Provide the [X, Y] coordinate of the cell's center where the given text is located.  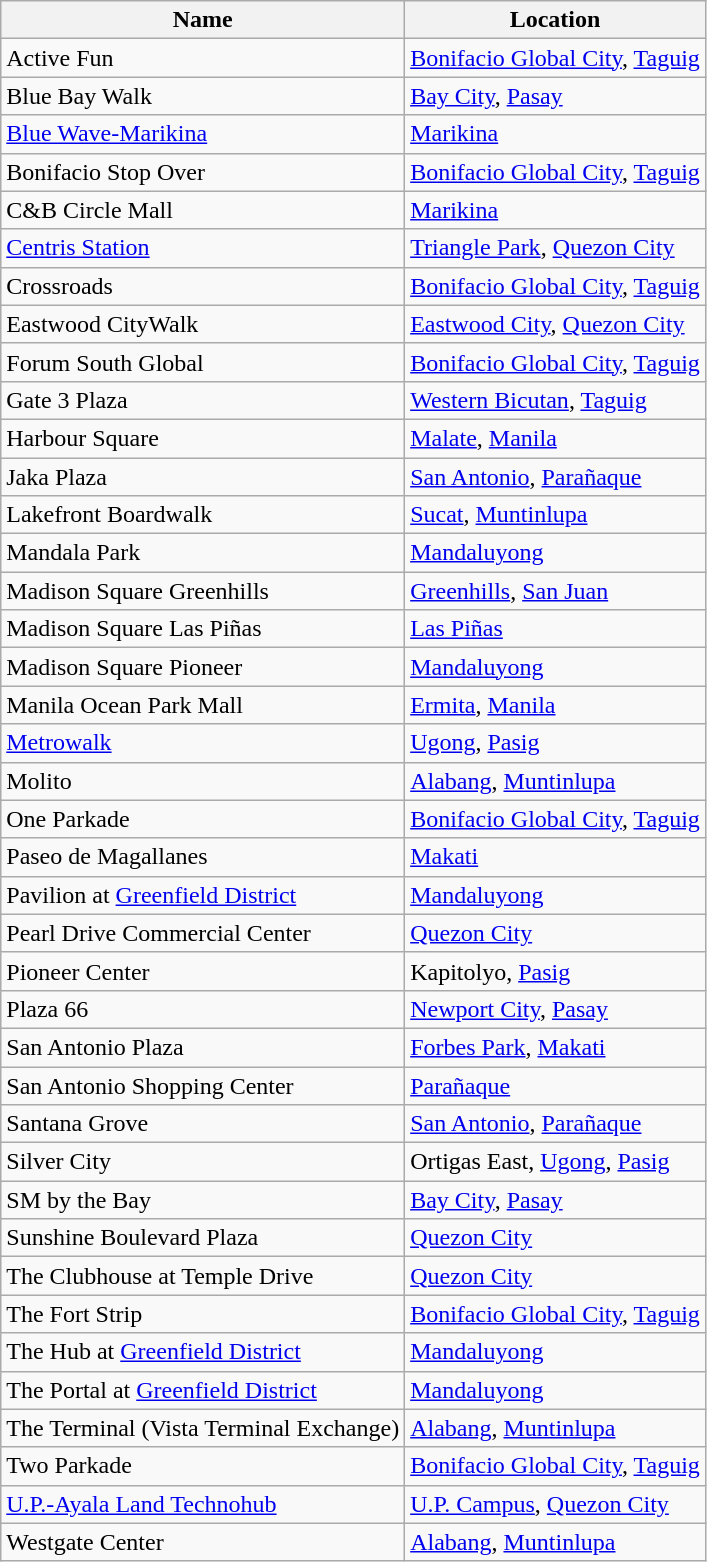
Harbour Square [203, 438]
Las Piñas [556, 629]
Santana Grove [203, 1124]
Eastwood City, Quezon City [556, 324]
San Antonio Shopping Center [203, 1085]
Ortigas East, Ugong, Pasig [556, 1162]
Forbes Park, Makati [556, 1047]
Blue Wave-Marikina [203, 134]
Silver City [203, 1162]
The Fort Strip [203, 1314]
Manila Ocean Park Mall [203, 705]
Sunshine Boulevard Plaza [203, 1238]
Centris Station [203, 248]
Blue Bay Walk [203, 96]
U.P. Campus, Quezon City [556, 1504]
Western Bicutan, Taguig [556, 400]
Gate 3 Plaza [203, 400]
Molito [203, 781]
Kapitolyo, Pasig [556, 971]
Crossroads [203, 286]
Sucat, Muntinlupa [556, 515]
Pearl Drive Commercial Center [203, 933]
U.P.-Ayala Land Technohub [203, 1504]
The Clubhouse at Temple Drive [203, 1276]
Bonifacio Stop Over [203, 172]
The Hub at Greenfield District [203, 1352]
Westgate Center [203, 1542]
San Antonio Plaza [203, 1047]
Parañaque [556, 1085]
Newport City, Pasay [556, 1009]
Mandala Park [203, 553]
Two Parkade [203, 1466]
Ermita, Manila [556, 705]
One Parkade [203, 819]
Name [203, 20]
Pavilion at Greenfield District [203, 895]
SM by the Bay [203, 1200]
Ugong, Pasig [556, 743]
Eastwood CityWalk [203, 324]
Active Fun [203, 58]
Makati [556, 857]
Jaka Plaza [203, 477]
Plaza 66 [203, 1009]
Paseo de Magallanes [203, 857]
The Terminal (Vista Terminal Exchange) [203, 1428]
Triangle Park, Quezon City [556, 248]
Lakefront Boardwalk [203, 515]
Forum South Global [203, 362]
Metrowalk [203, 743]
Madison Square Pioneer [203, 667]
Greenhills, San Juan [556, 591]
Malate, Manila [556, 438]
Madison Square Greenhills [203, 591]
The Portal at Greenfield District [203, 1390]
Location [556, 20]
Madison Square Las Piñas [203, 629]
C&B Circle Mall [203, 210]
Pioneer Center [203, 971]
